For the text-containing cell, return its midpoint in [x, y] coordinate format. 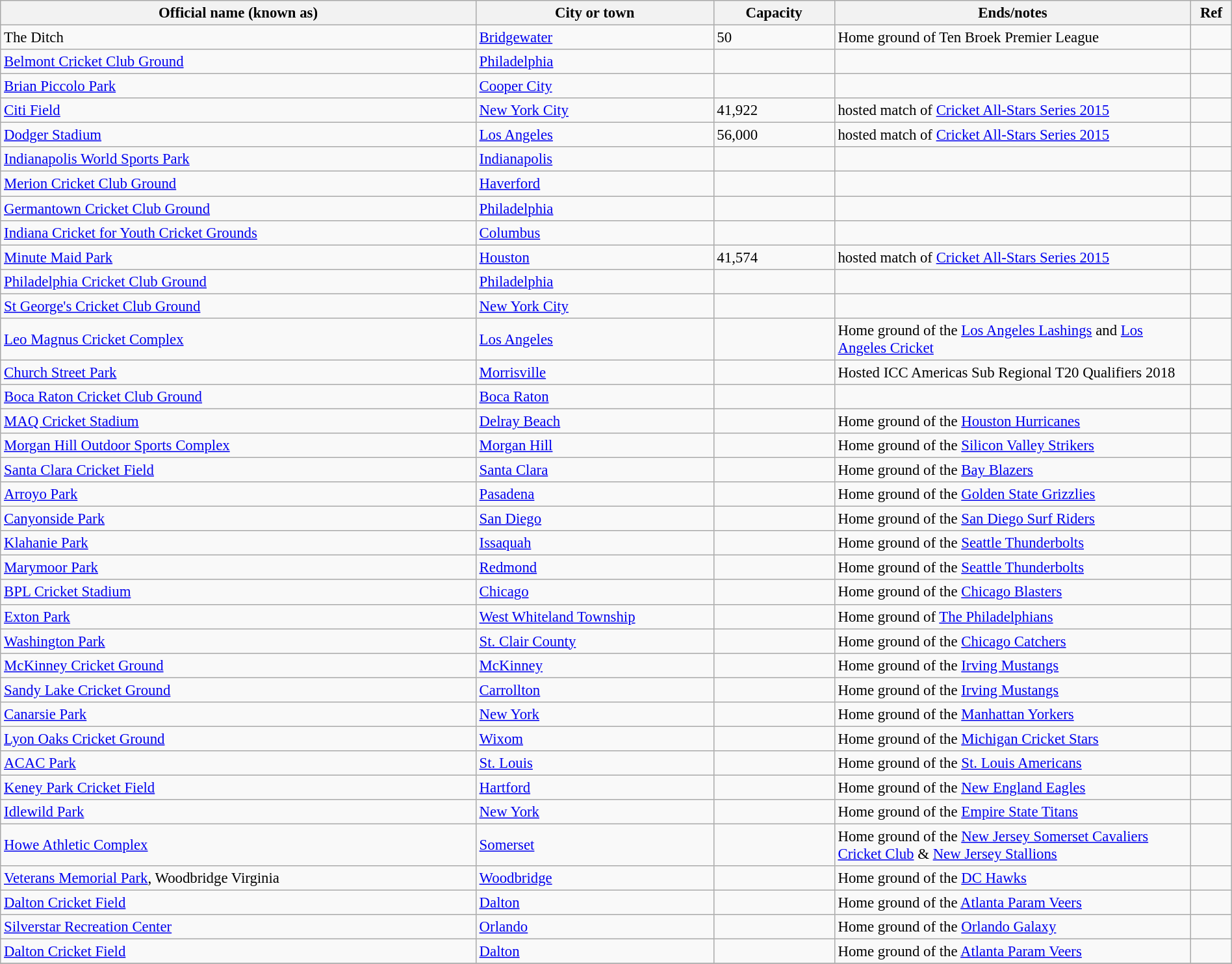
ACAC Park [238, 763]
Minute Maid Park [238, 257]
Haverford [595, 184]
MAQ Cricket Stadium [238, 421]
Home ground of the New Jersey Somerset Cavaliers Cricket Club & New Jersey Stallions [1012, 846]
Home ground of Ten Broek Premier League [1012, 38]
Germantown Cricket Club Ground [238, 209]
Indianapolis [595, 159]
Morgan Hill [595, 446]
Home ground of the DC Hawks [1012, 878]
Boca Raton Cricket Club Ground [238, 397]
Home ground of the Manhattan Yorkers [1012, 715]
Philadelphia Cricket Club Ground [238, 281]
Cooper City [595, 86]
Sandy Lake Cricket Ground [238, 690]
56,000 [774, 135]
BPL Cricket Stadium [238, 592]
Dodger Stadium [238, 135]
Orlando [595, 927]
Home ground of the Silicon Valley Strikers [1012, 446]
Belmont Cricket Club Ground [238, 62]
Exton Park [238, 616]
Idlewild Park [238, 812]
Home ground of the Bay Blazers [1012, 470]
Delray Beach [595, 421]
Canyonside Park [238, 519]
Brian Piccolo Park [238, 86]
Hosted ICC Americas Sub Regional T20 Qualifiers 2018 [1012, 372]
Home ground of the San Diego Surf Riders [1012, 519]
Home ground of the Los Angeles Lashings and Los Angeles Cricket [1012, 339]
Washington Park [238, 641]
Citi Field [238, 110]
Chicago [595, 592]
Home ground of the Empire State Titans [1012, 812]
Leo Magnus Cricket Complex [238, 339]
Canarsie Park [238, 715]
Official name (known as) [238, 13]
Somerset [595, 846]
Home ground of the Michigan Cricket Stars [1012, 739]
Columbus [595, 233]
Home ground of the St. Louis Americans [1012, 763]
Klahanie Park [238, 543]
Arroyo Park [238, 494]
St. Louis [595, 763]
Indianapolis World Sports Park [238, 159]
Veterans Memorial Park, Woodbridge Virginia [238, 878]
St. Clair County [595, 641]
Santa Clara Cricket Field [238, 470]
Woodbridge [595, 878]
Marymoor Park [238, 568]
The Ditch [238, 38]
City or town [595, 13]
Carrollton [595, 690]
Home ground of the Chicago Blasters [1012, 592]
San Diego [595, 519]
Bridgewater [595, 38]
Home ground of the Orlando Galaxy [1012, 927]
Keney Park Cricket Field [238, 787]
Indiana Cricket for Youth Cricket Grounds [238, 233]
McKinney [595, 665]
Ends/notes [1012, 13]
Wixom [595, 739]
Santa Clara [595, 470]
Howe Athletic Complex [238, 846]
Home ground of the Chicago Catchers [1012, 641]
Pasadena [595, 494]
Capacity [774, 13]
Home ground of the Golden State Grizzlies [1012, 494]
Home ground of the New England Eagles [1012, 787]
Lyon Oaks Cricket Ground [238, 739]
Ref [1211, 13]
McKinney Cricket Ground [238, 665]
Houston [595, 257]
50 [774, 38]
Hartford [595, 787]
41,922 [774, 110]
Church Street Park [238, 372]
Issaquah [595, 543]
Merion Cricket Club Ground [238, 184]
41,574 [774, 257]
Morgan Hill Outdoor Sports Complex [238, 446]
Home ground of The Philadelphians [1012, 616]
Boca Raton [595, 397]
Home ground of the Houston Hurricanes [1012, 421]
St George's Cricket Club Ground [238, 306]
Morrisville [595, 372]
Redmond [595, 568]
Silverstar Recreation Center [238, 927]
West Whiteland Township [595, 616]
